Capture the cell that displays the provided text and extract its (X, Y) central coordinate. 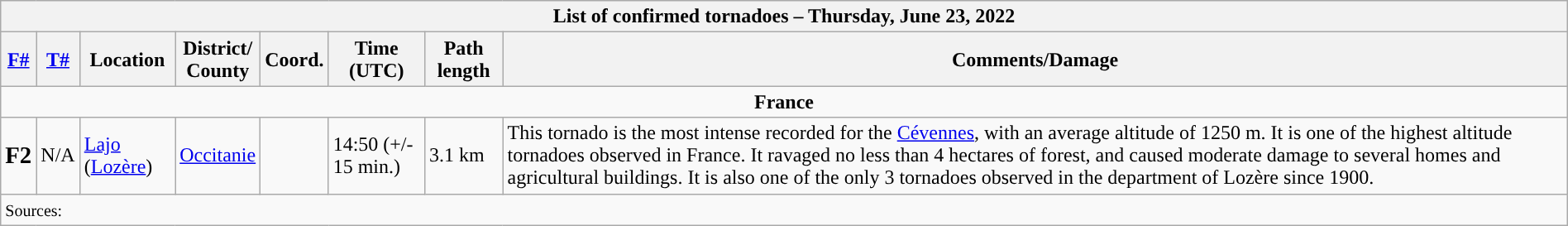
F2 (18, 156)
District/County (218, 60)
Occitanie (218, 156)
14:50 (+/- 15 min.) (376, 156)
List of confirmed tornadoes – Thursday, June 23, 2022 (784, 17)
Coord. (294, 60)
3.1 km (463, 156)
F# (18, 60)
N/A (58, 156)
Sources: (784, 209)
Path length (463, 60)
France (784, 102)
Time (UTC) (376, 60)
Location (127, 60)
Lajo (Lozère) (127, 156)
Comments/Damage (1035, 60)
T# (58, 60)
